Return (X, Y) of the center of cell containing provided text 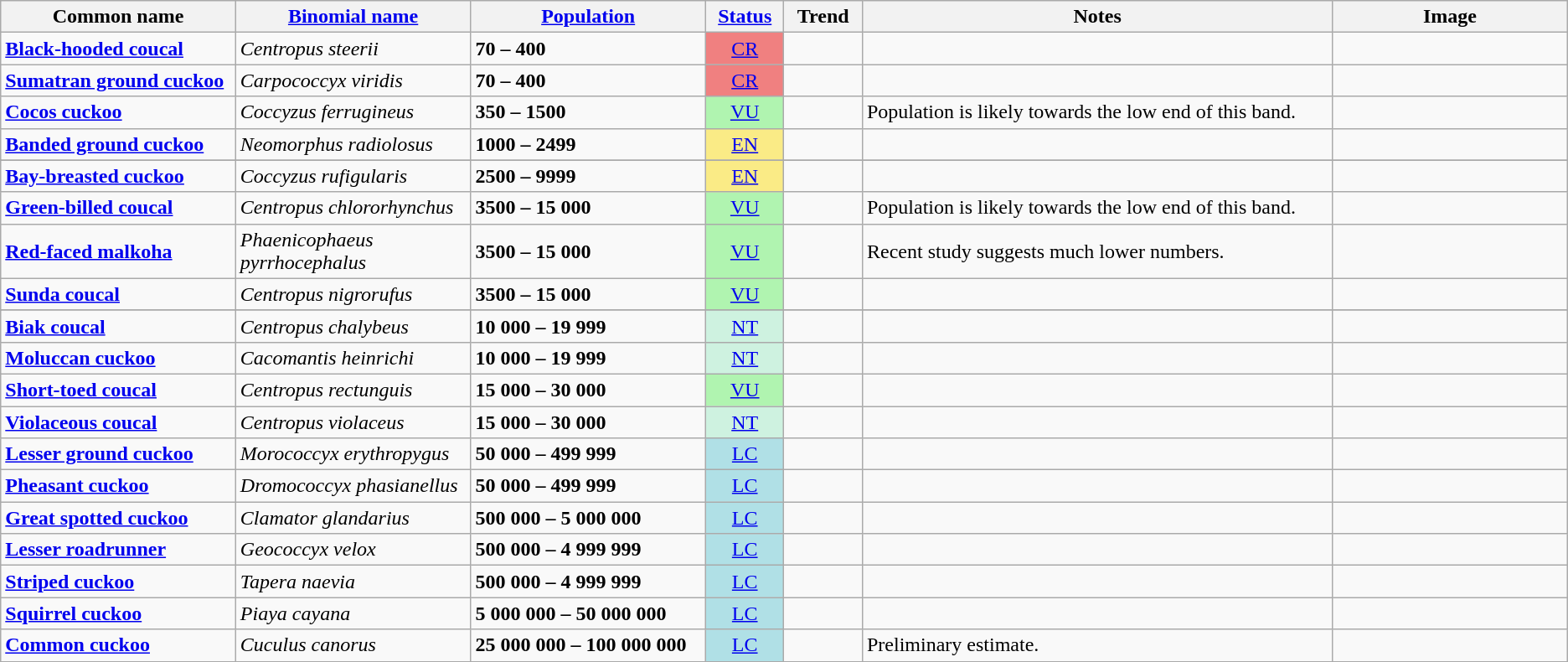
Centropus rectunguis (353, 390)
Sunda coucal (119, 294)
Preliminary estimate. (1097, 645)
Image (1451, 17)
Clamator glandarius (353, 518)
2500 – 9999 (588, 176)
Green-billed coucal (119, 208)
Tapera naevia (353, 582)
Phaenicophaeus pyrrhocephalus (353, 251)
Cuculus canorus (353, 645)
Binomial name (353, 17)
Cocos cuckoo (119, 112)
Centropus chlororhynchus (353, 208)
1000 – 2499 (588, 144)
Sumatran ground cuckoo (119, 80)
Banded ground cuckoo (119, 144)
Black-hooded coucal (119, 49)
Centropus steerii (353, 49)
Centropus chalybeus (353, 326)
Short-toed coucal (119, 390)
Trend (823, 17)
Notes (1097, 17)
Coccyzus ferrugineus (353, 112)
Squirrel cuckoo (119, 613)
Red-faced malkoha (119, 251)
Morococcyx erythropygus (353, 454)
Dromococcyx phasianellus (353, 486)
Lesser roadrunner (119, 550)
500 000 – 5 000 000 (588, 518)
Lesser ground cuckoo (119, 454)
Centropus nigrorufus (353, 294)
25 000 000 – 100 000 000 (588, 645)
Population (588, 17)
Common cuckoo (119, 645)
Biak coucal (119, 326)
Pheasant cuckoo (119, 486)
Centropus violaceus (353, 422)
Recent study suggests much lower numbers. (1097, 251)
Geococcyx velox (353, 550)
Common name (119, 17)
Cacomantis heinrichi (353, 358)
Moluccan cuckoo (119, 358)
350 – 1500 (588, 112)
Striped cuckoo (119, 582)
Bay-breasted cuckoo (119, 176)
Carpococcyx viridis (353, 80)
Coccyzus rufigularis (353, 176)
Status (745, 17)
Piaya cayana (353, 613)
Great spotted cuckoo (119, 518)
Neomorphus radiolosus (353, 144)
5 000 000 – 50 000 000 (588, 613)
Violaceous coucal (119, 422)
